For the text-containing cell, return its midpoint in [X, Y] coordinate format. 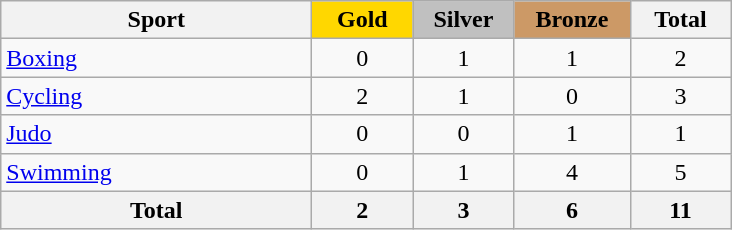
5 [680, 172]
Gold [362, 20]
Judo [156, 134]
Bronze [572, 20]
11 [680, 210]
Cycling [156, 96]
Boxing [156, 58]
Swimming [156, 172]
6 [572, 210]
Silver [464, 20]
4 [572, 172]
Sport [156, 20]
